Return the (X, Y) coordinate for the center point of the cell that contains the specified text.  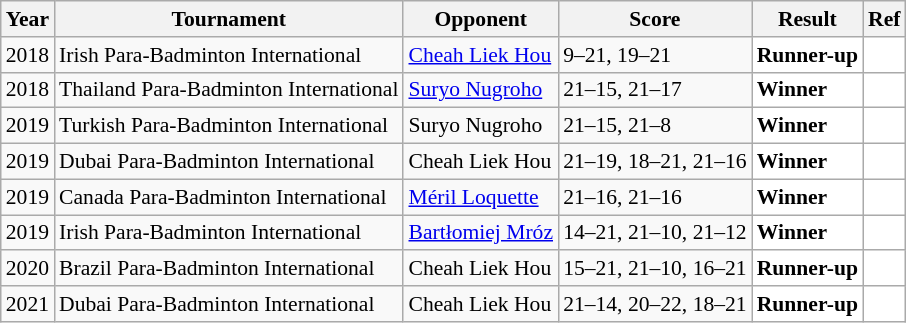
Score (655, 19)
2020 (28, 269)
15–21, 21–10, 16–21 (655, 269)
21–16, 21–16 (655, 197)
Méril Loquette (480, 197)
21–14, 20–22, 18–21 (655, 304)
14–21, 21–10, 21–12 (655, 233)
21–15, 21–17 (655, 90)
21–19, 18–21, 21–16 (655, 162)
Brazil Para-Badminton International (228, 269)
Turkish Para-Badminton International (228, 126)
Tournament (228, 19)
Ref (884, 19)
Opponent (480, 19)
Result (808, 19)
9–21, 19–21 (655, 55)
Thailand Para-Badminton International (228, 90)
Canada Para-Badminton International (228, 197)
Bartłomiej Mróz (480, 233)
2021 (28, 304)
Year (28, 19)
21–15, 21–8 (655, 126)
